Identify which cell holds the provided text, then report its [x, y] central coordinate. 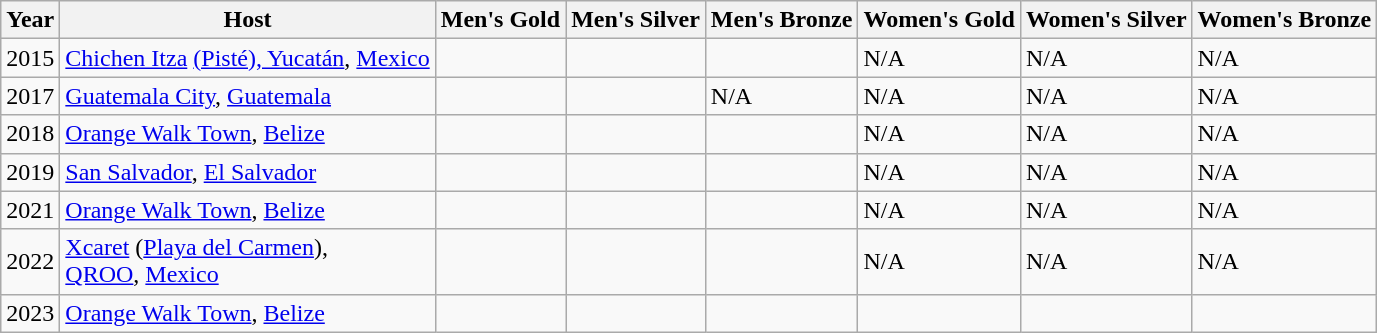
Women's Silver [1106, 20]
Chichen Itza (Pisté), Yucatán, Mexico [248, 58]
Guatemala City, Guatemala [248, 96]
Men's Bronze [782, 20]
Host [248, 20]
2017 [30, 96]
Year [30, 20]
2023 [30, 313]
2018 [30, 134]
Women's Bronze [1284, 20]
2022 [30, 262]
Xcaret (Playa del Carmen),QROO, Mexico [248, 262]
2021 [30, 210]
Women's Gold [939, 20]
San Salvador, El Salvador [248, 172]
2015 [30, 58]
Men's Gold [500, 20]
Men's Silver [636, 20]
2019 [30, 172]
